Determine the [X, Y] coordinate at the center of the cell enclosing the given text.  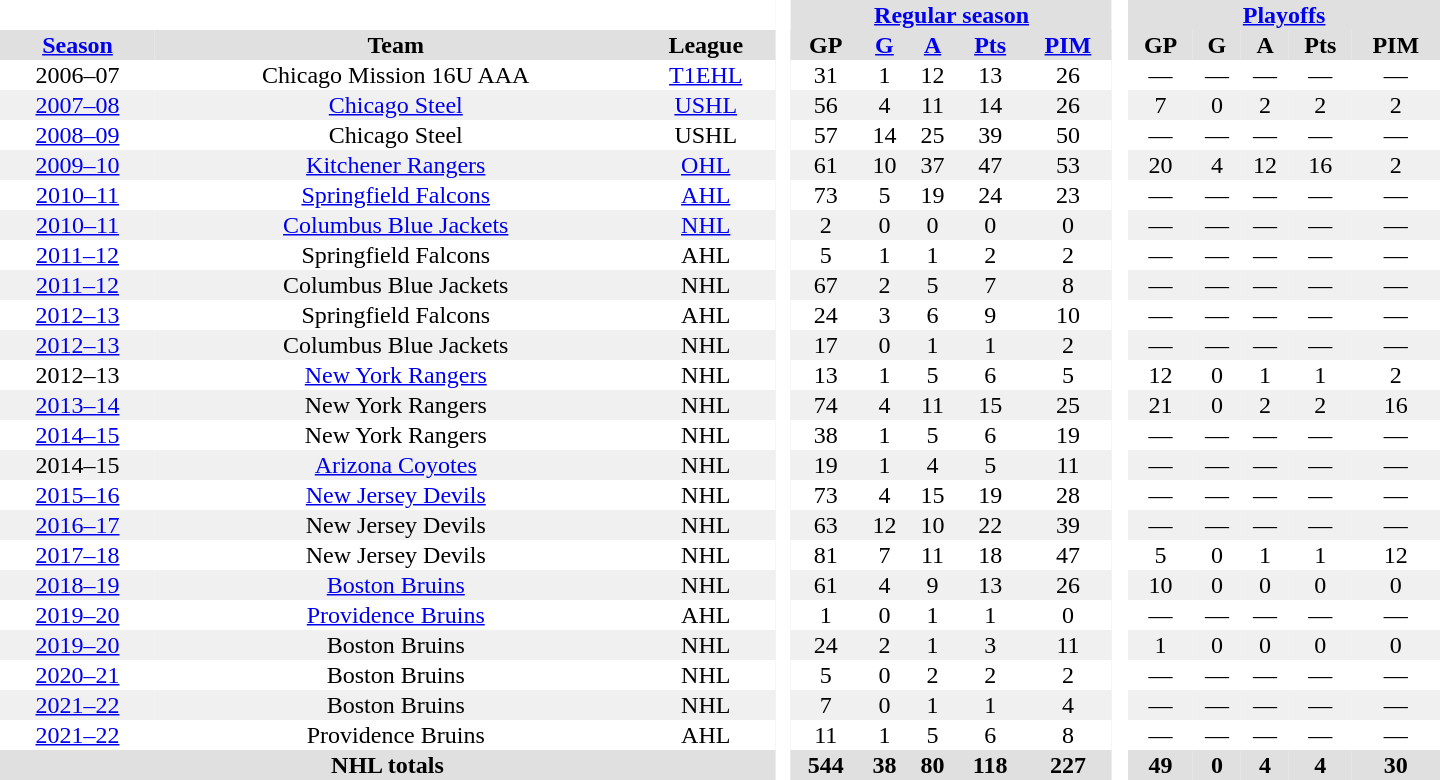
2013–14 [78, 405]
18 [990, 555]
2016–17 [78, 525]
Arizona Coyotes [396, 465]
Season [78, 45]
57 [826, 135]
30 [1396, 765]
227 [1068, 765]
2007–08 [78, 105]
Kitchener Rangers [396, 165]
49 [1160, 765]
544 [826, 765]
OHL [706, 165]
21 [1160, 405]
20 [1160, 165]
28 [1068, 495]
81 [826, 555]
2017–18 [78, 555]
2008–09 [78, 135]
2006–07 [78, 75]
2009–10 [78, 165]
56 [826, 105]
50 [1068, 135]
22 [990, 525]
67 [826, 285]
Playoffs [1284, 15]
53 [1068, 165]
T1EHL [706, 75]
17 [826, 345]
37 [933, 165]
Team [396, 45]
2015–16 [78, 495]
74 [826, 405]
League [706, 45]
Regular season [952, 15]
63 [826, 525]
23 [1068, 195]
Chicago Mission 16U AAA [396, 75]
31 [826, 75]
2018–19 [78, 585]
2020–21 [78, 675]
NHL totals [388, 765]
118 [990, 765]
80 [933, 765]
